Determine the [X, Y] coordinate at the center of the cell enclosing the given text.  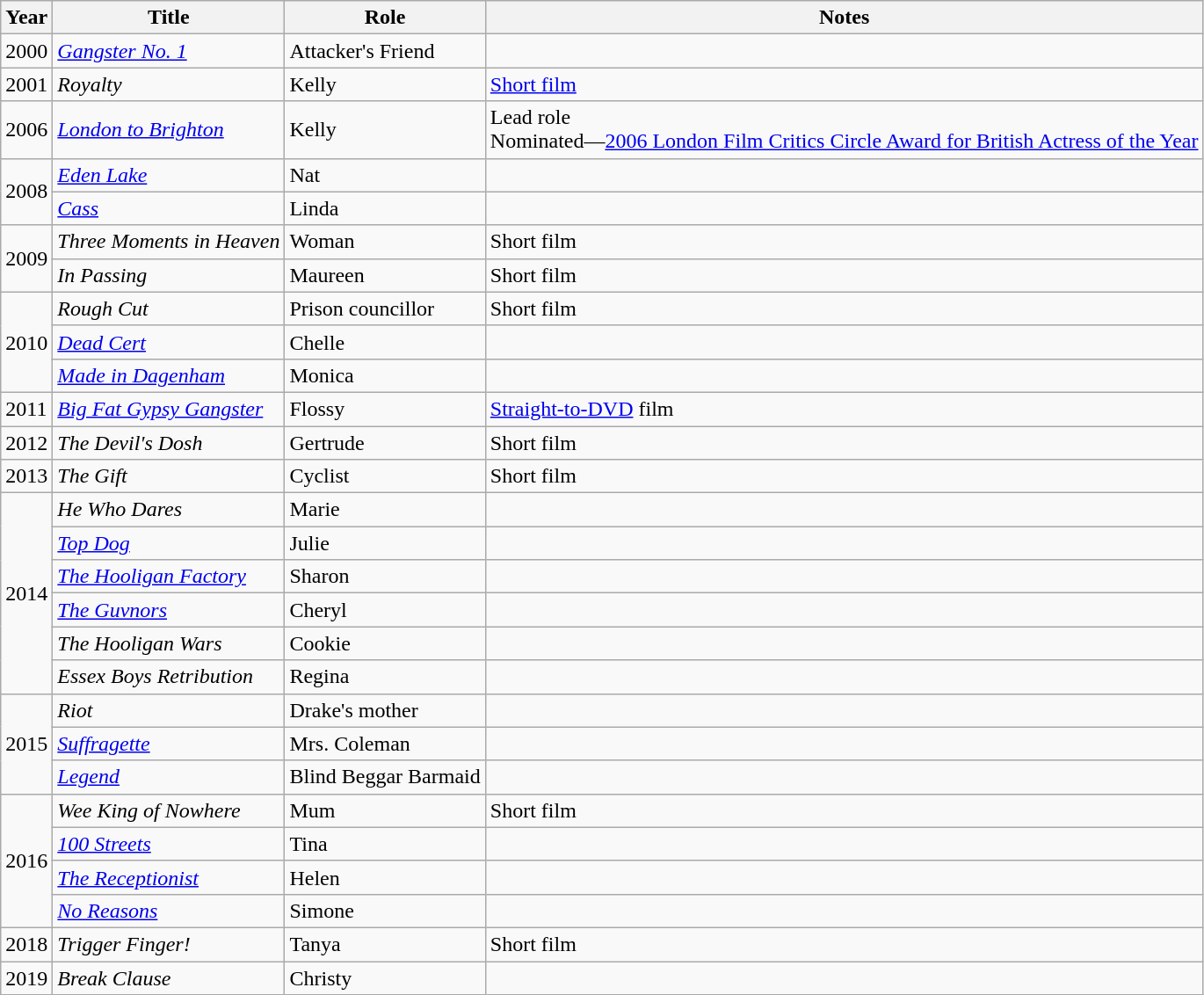
Prison councillor [385, 309]
2001 [26, 84]
Eden Lake [169, 175]
Cyclist [385, 476]
2011 [26, 409]
Sharon [385, 577]
Straight-to-DVD film [844, 409]
The Hooligan Wars [169, 643]
The Hooligan Factory [169, 577]
2008 [26, 192]
Riot [169, 710]
Flossy [385, 409]
Mum [385, 810]
Woman [385, 242]
Linda [385, 208]
Tina [385, 844]
No Reasons [169, 911]
Simone [385, 911]
100 Streets [169, 844]
Nat [385, 175]
Notes [844, 18]
Top Dog [169, 543]
Maureen [385, 275]
Tanya [385, 944]
Trigger Finger! [169, 944]
Year [26, 18]
London to Brighton [169, 130]
Essex Boys Retribution [169, 677]
The Guvnors [169, 610]
Gertrude [385, 442]
Gangster No. 1 [169, 51]
Blind Beggar Barmaid [385, 777]
2019 [26, 978]
Mrs. Coleman [385, 744]
2000 [26, 51]
2013 [26, 476]
Cheryl [385, 610]
2010 [26, 342]
The Receptionist [169, 877]
Drake's mother [385, 710]
Helen [385, 877]
Made in Dagenham [169, 375]
Cass [169, 208]
The Devil's Dosh [169, 442]
Big Fat Gypsy Gangster [169, 409]
The Gift [169, 476]
Title [169, 18]
Break Clause [169, 978]
Julie [385, 543]
Lead roleNominated—2006 London Film Critics Circle Award for British Actress of the Year [844, 130]
Suffragette [169, 744]
Monica [385, 375]
Christy [385, 978]
2012 [26, 442]
Wee King of Nowhere [169, 810]
Royalty [169, 84]
In Passing [169, 275]
Rough Cut [169, 309]
Marie [385, 510]
Chelle [385, 342]
Three Moments in Heaven [169, 242]
2009 [26, 258]
2006 [26, 130]
Attacker's Friend [385, 51]
Dead Cert [169, 342]
2014 [26, 593]
Cookie [385, 643]
Role [385, 18]
2016 [26, 861]
2015 [26, 744]
He Who Dares [169, 510]
Legend [169, 777]
Regina [385, 677]
2018 [26, 944]
